Identify which cell holds the provided text, then report its [x, y] central coordinate. 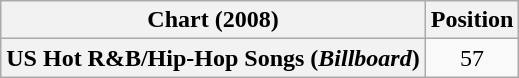
Position [472, 20]
US Hot R&B/Hip-Hop Songs (Billboard) [213, 58]
Chart (2008) [213, 20]
57 [472, 58]
